From the cell containing the given text, extract its center point as (x, y) coordinate. 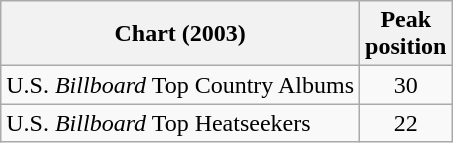
U.S. Billboard Top Heatseekers (180, 123)
Peakposition (406, 34)
30 (406, 85)
Chart (2003) (180, 34)
22 (406, 123)
U.S. Billboard Top Country Albums (180, 85)
